For the text-containing cell, return its midpoint in (x, y) coordinate format. 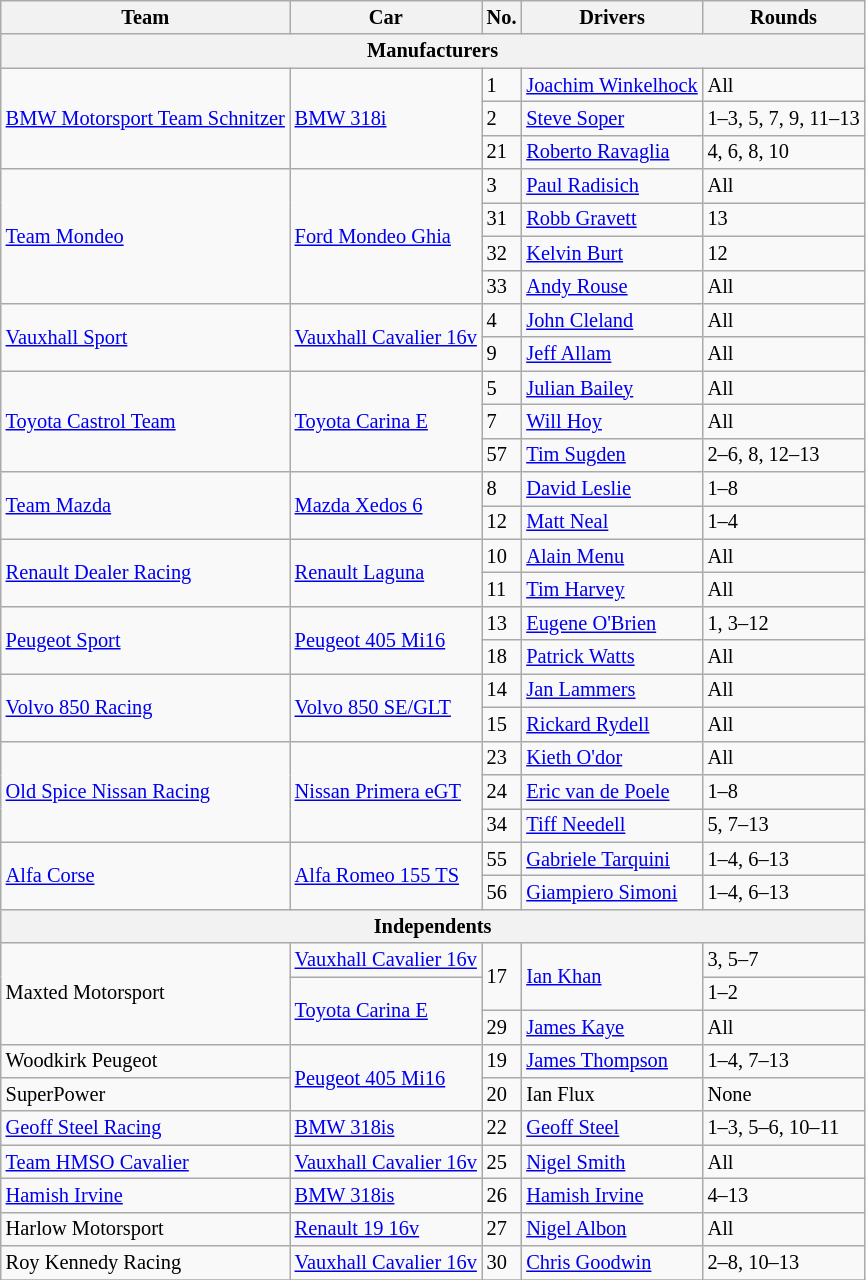
Toyota Castrol Team (146, 422)
3 (502, 186)
Manufacturers (433, 51)
24 (502, 791)
Volvo 850 Racing (146, 706)
2–6, 8, 12–13 (784, 455)
Gabriele Tarquini (612, 859)
Rounds (784, 17)
Woodkirk Peugeot (146, 1061)
33 (502, 287)
32 (502, 253)
31 (502, 219)
Maxted Motorsport (146, 994)
Chris Goodwin (612, 1263)
Roberto Ravaglia (612, 152)
22 (502, 1128)
18 (502, 657)
Tiff Needell (612, 825)
Kelvin Burt (612, 253)
Joachim Winkelhock (612, 85)
Giampiero Simoni (612, 892)
Renault 19 16v (386, 1229)
Drivers (612, 17)
Renault Laguna (386, 572)
4, 6, 8, 10 (784, 152)
Alfa Corse (146, 876)
Team HMSO Cavalier (146, 1162)
1–3, 5, 7, 9, 11–13 (784, 118)
1–2 (784, 993)
Mazda Xedos 6 (386, 506)
Volvo 850 SE/GLT (386, 706)
10 (502, 556)
5, 7–13 (784, 825)
Roy Kennedy Racing (146, 1263)
5 (502, 388)
1, 3–12 (784, 623)
11 (502, 589)
Eric van de Poele (612, 791)
No. (502, 17)
Rickard Rydell (612, 724)
Harlow Motorsport (146, 1229)
Ian Flux (612, 1094)
Nigel Smith (612, 1162)
Will Hoy (612, 421)
23 (502, 758)
Team Mazda (146, 506)
56 (502, 892)
55 (502, 859)
Ford Mondeo Ghia (386, 236)
57 (502, 455)
Julian Bailey (612, 388)
2 (502, 118)
17 (502, 976)
Robb Gravett (612, 219)
20 (502, 1094)
19 (502, 1061)
Ian Khan (612, 976)
Jeff Allam (612, 354)
Kieth O'dor (612, 758)
None (784, 1094)
Independents (433, 926)
Car (386, 17)
James Thompson (612, 1061)
25 (502, 1162)
Geoff Steel (612, 1128)
Jan Lammers (612, 690)
Patrick Watts (612, 657)
29 (502, 1027)
4 (502, 320)
9 (502, 354)
27 (502, 1229)
1–4 (784, 522)
Nigel Albon (612, 1229)
Alain Menu (612, 556)
15 (502, 724)
7 (502, 421)
26 (502, 1195)
21 (502, 152)
David Leslie (612, 489)
Tim Sugden (612, 455)
14 (502, 690)
1 (502, 85)
Old Spice Nissan Racing (146, 792)
Geoff Steel Racing (146, 1128)
John Cleland (612, 320)
Matt Neal (612, 522)
BMW Motorsport Team Schnitzer (146, 118)
Steve Soper (612, 118)
Peugeot Sport (146, 640)
Team Mondeo (146, 236)
2–8, 10–13 (784, 1263)
1–4, 7–13 (784, 1061)
Alfa Romeo 155 TS (386, 876)
Nissan Primera eGT (386, 792)
BMW 318i (386, 118)
Tim Harvey (612, 589)
3, 5–7 (784, 960)
Andy Rouse (612, 287)
Team (146, 17)
8 (502, 489)
Vauxhall Sport (146, 336)
Paul Radisich (612, 186)
James Kaye (612, 1027)
30 (502, 1263)
4–13 (784, 1195)
Eugene O'Brien (612, 623)
34 (502, 825)
SuperPower (146, 1094)
1–3, 5–6, 10–11 (784, 1128)
Renault Dealer Racing (146, 572)
